Find where the given text appears and provide that cell's center as (x, y) coordinate. 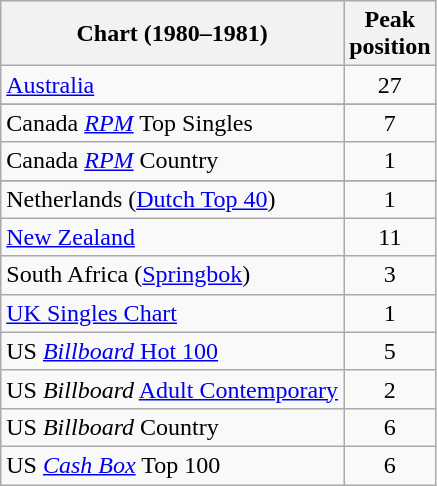
5 (390, 351)
UK Singles Chart (172, 313)
New Zealand (172, 237)
Netherlands (Dutch Top 40) (172, 199)
Peakposition (390, 34)
South Africa (Springbok) (172, 275)
US Cash Box Top 100 (172, 465)
27 (390, 85)
US Billboard Hot 100 (172, 351)
Chart (1980–1981) (172, 34)
US Billboard Country (172, 427)
2 (390, 389)
7 (390, 123)
11 (390, 237)
US Billboard Adult Contemporary (172, 389)
Canada RPM Country (172, 161)
3 (390, 275)
Canada RPM Top Singles (172, 123)
Australia (172, 85)
